Provide the [X, Y] coordinate of the cell's center where the given text is located.  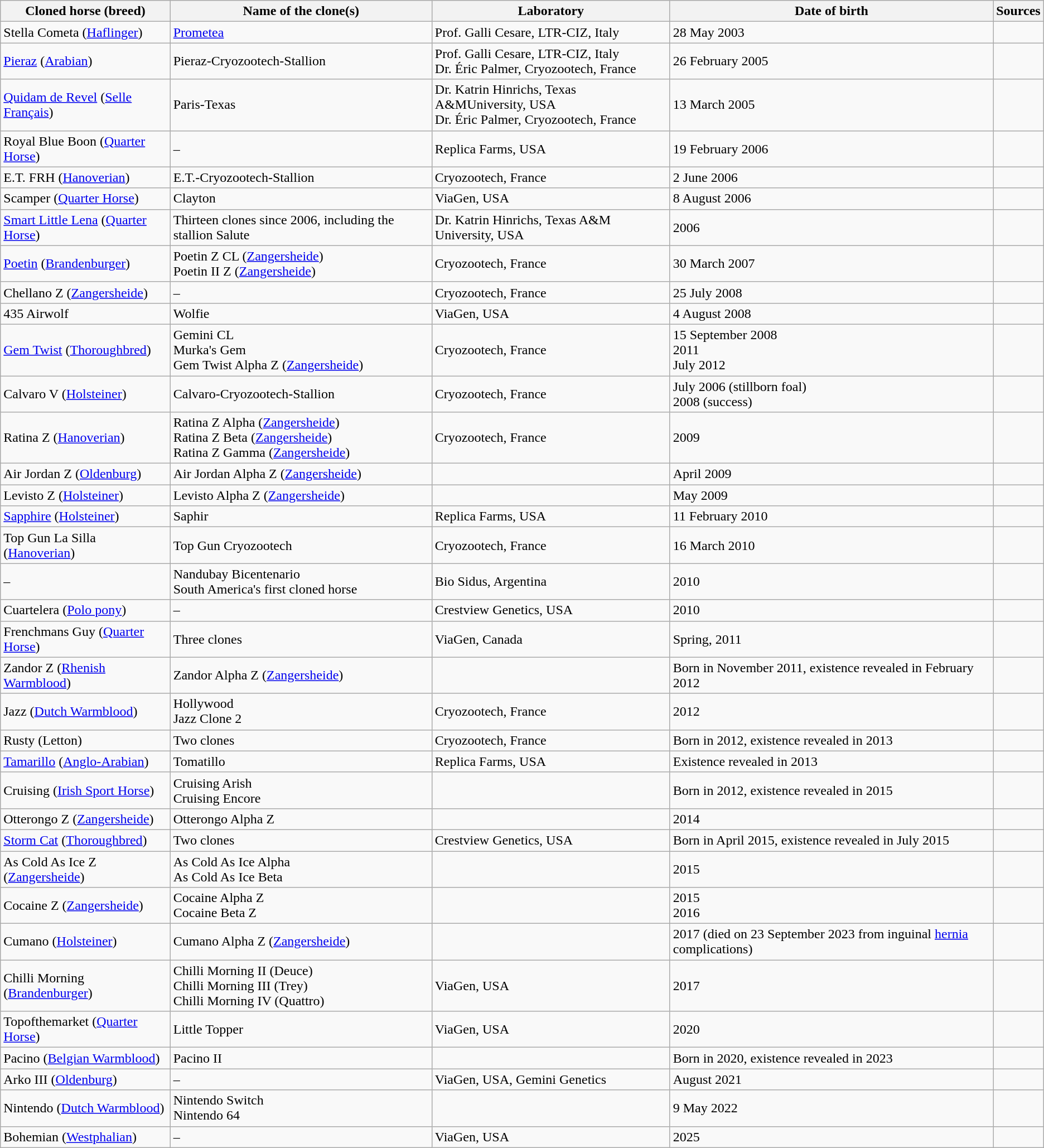
Stella Cometa (Haflinger) [85, 32]
9 May 2022 [831, 1108]
Cruising (Irish Sport Horse) [85, 790]
Frenchmans Guy (Quarter Horse) [85, 639]
Chilli Morning II (Deuce)Chilli Morning III (Trey)Chilli Morning IV (Quattro) [301, 986]
Cumano Alpha Z (Zangersheide) [301, 942]
19 February 2006 [831, 148]
435 Airwolf [85, 313]
Gem Twist (Thoroughbred) [85, 350]
Poetin Z CL (Zangersheide)Poetin II Z (Zangersheide) [301, 263]
Born in 2020, existence revealed in 2023 [831, 1058]
2025 [831, 1137]
Bohemian (Westphalian) [85, 1137]
Tomatillo [301, 761]
4 August 2008 [831, 313]
As Cold As Ice AlphaAs Cold As Ice Beta [301, 869]
As Cold As Ice Z (Zangersheide) [85, 869]
Dr. Katrin Hinrichs, Texas A&MUniversity, USADr. Éric Palmer, Cryozootech, France [551, 105]
2020 [831, 1030]
2012 [831, 712]
Air Jordan Alpha Z (Zangersheide) [301, 474]
Topofthemarket (Quarter Horse) [85, 1030]
Nintendo (Dutch Warmblood) [85, 1108]
Levisto Alpha Z (Zangersheide) [301, 495]
August 2021 [831, 1079]
2015 [831, 869]
Prometea [301, 32]
11 February 2010 [831, 517]
April 2009 [831, 474]
28 May 2003 [831, 32]
Calvaro-Cryozootech-Stallion [301, 394]
Scamper (Quarter Horse) [85, 199]
Nintendo SwitchNintendo 64 [301, 1108]
Cruising ArishCruising Encore [301, 790]
Cumano (Holsteiner) [85, 942]
Born in 2012, existence revealed in 2013 [831, 740]
Laboratory [551, 11]
Cocaine Alpha ZCocaine Beta Z [301, 906]
Prof. Galli Cesare, LTR-CIZ, Italy [551, 32]
Top Gun La Silla (Hanoverian) [85, 546]
Cocaine Z (Zangersheide) [85, 906]
Rusty (Letton) [85, 740]
25 July 2008 [831, 292]
Cuartelera (Polo pony) [85, 610]
July 2006 (stillborn foal)2008 (success) [831, 394]
13 March 2005 [831, 105]
Jazz (Dutch Warmblood) [85, 712]
Arko III (Oldenburg) [85, 1079]
Pacino (Belgian Warmblood) [85, 1058]
Storm Cat (Thoroughbred) [85, 840]
Air Jordan Z (Oldenburg) [85, 474]
2 June 2006 [831, 177]
Clayton [301, 199]
26 February 2005 [831, 61]
15 September 20082011July 2012 [831, 350]
E.T.-Cryozootech-Stallion [301, 177]
Dr. Katrin Hinrichs, Texas A&M University, USA [551, 228]
Born in April 2015, existence revealed in July 2015 [831, 840]
Sources [1018, 11]
May 2009 [831, 495]
Ratina Z Alpha (Zangersheide)Ratina Z Beta (Zangersheide)Ratina Z Gamma (Zangersheide) [301, 438]
2006 [831, 228]
Spring, 2011 [831, 639]
Smart Little Lena (Quarter Horse) [85, 228]
8 August 2006 [831, 199]
Existence revealed in 2013 [831, 761]
Born in November 2011, existence revealed in February 2012 [831, 675]
ViaGen, Canada [551, 639]
Name of the clone(s) [301, 11]
Pacino II [301, 1058]
Wolfie [301, 313]
2014 [831, 819]
30 March 2007 [831, 263]
Pieraz-Cryozootech-Stallion [301, 61]
Thirteen clones since 2006, including the stallion Salute [301, 228]
Top Gun Cryozootech [301, 546]
20152016 [831, 906]
Pieraz (Arabian) [85, 61]
Nandubay BicentenarioSouth America's first cloned horse [301, 581]
Gemini CLMurka's GemGem Twist Alpha Z (Zangersheide) [301, 350]
Quidam de Revel (Selle Français) [85, 105]
Three clones [301, 639]
Calvaro V (Holsteiner) [85, 394]
2009 [831, 438]
Born in 2012, existence revealed in 2015 [831, 790]
E.T. FRH (Hanoverian) [85, 177]
16 March 2010 [831, 546]
Tamarillo (Anglo-Arabian) [85, 761]
Little Topper [301, 1030]
2017 (died on 23 September 2023 from inguinal hernia complications) [831, 942]
Zandor Z (Rhenish Warmblood) [85, 675]
Sapphire (Holsteiner) [85, 517]
Chilli Morning (Brandenburger) [85, 986]
2017 [831, 986]
HollywoodJazz Clone 2 [301, 712]
Bio Sidus, Argentina [551, 581]
ViaGen, USA, Gemini Genetics [551, 1079]
Royal Blue Boon (Quarter Horse) [85, 148]
Otterongo Alpha Z [301, 819]
Cloned horse (breed) [85, 11]
Poetin (Brandenburger) [85, 263]
Otterongo Z (Zangersheide) [85, 819]
Date of birth [831, 11]
Saphir [301, 517]
Levisto Z (Holsteiner) [85, 495]
Ratina Z (Hanoverian) [85, 438]
Chellano Z (Zangersheide) [85, 292]
Prof. Galli Cesare, LTR-CIZ, ItalyDr. Éric Palmer, Cryozootech, France [551, 61]
Paris-Texas [301, 105]
Zandor Alpha Z (Zangersheide) [301, 675]
